Capture the cell that displays the provided text and extract its [X, Y] central coordinate. 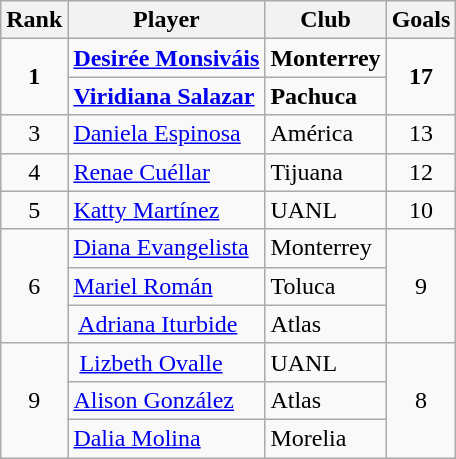
Diana Evangelista [166, 248]
6 [34, 286]
Viridiana Salazar [166, 96]
10 [421, 210]
17 [421, 77]
13 [421, 134]
Katty Martínez [166, 210]
12 [421, 172]
Mariel Román [166, 286]
Tijuana [326, 172]
Adriana Iturbide [166, 324]
Desirée Monsiváis [166, 58]
Morelia [326, 438]
Goals [421, 20]
4 [34, 172]
Toluca [326, 286]
5 [34, 210]
Club [326, 20]
3 [34, 134]
América [326, 134]
Renae Cuéllar [166, 172]
Rank [34, 20]
1 [34, 77]
Pachuca [326, 96]
Daniela Espinosa [166, 134]
Dalia Molina [166, 438]
Alison González [166, 400]
8 [421, 400]
Lizbeth Ovalle [166, 362]
Player [166, 20]
